Scan for the cell matching the given text and deliver its [x, y] coordinate at center. 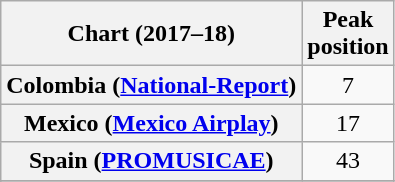
17 [348, 123]
Mexico (Mexico Airplay) [152, 123]
Peak position [348, 34]
Colombia (National-Report) [152, 85]
7 [348, 85]
43 [348, 161]
Chart (2017–18) [152, 34]
Spain (PROMUSICAE) [152, 161]
